Pinpoint the cell where the given text exists, returning its [x, y] midpoint coordinate. 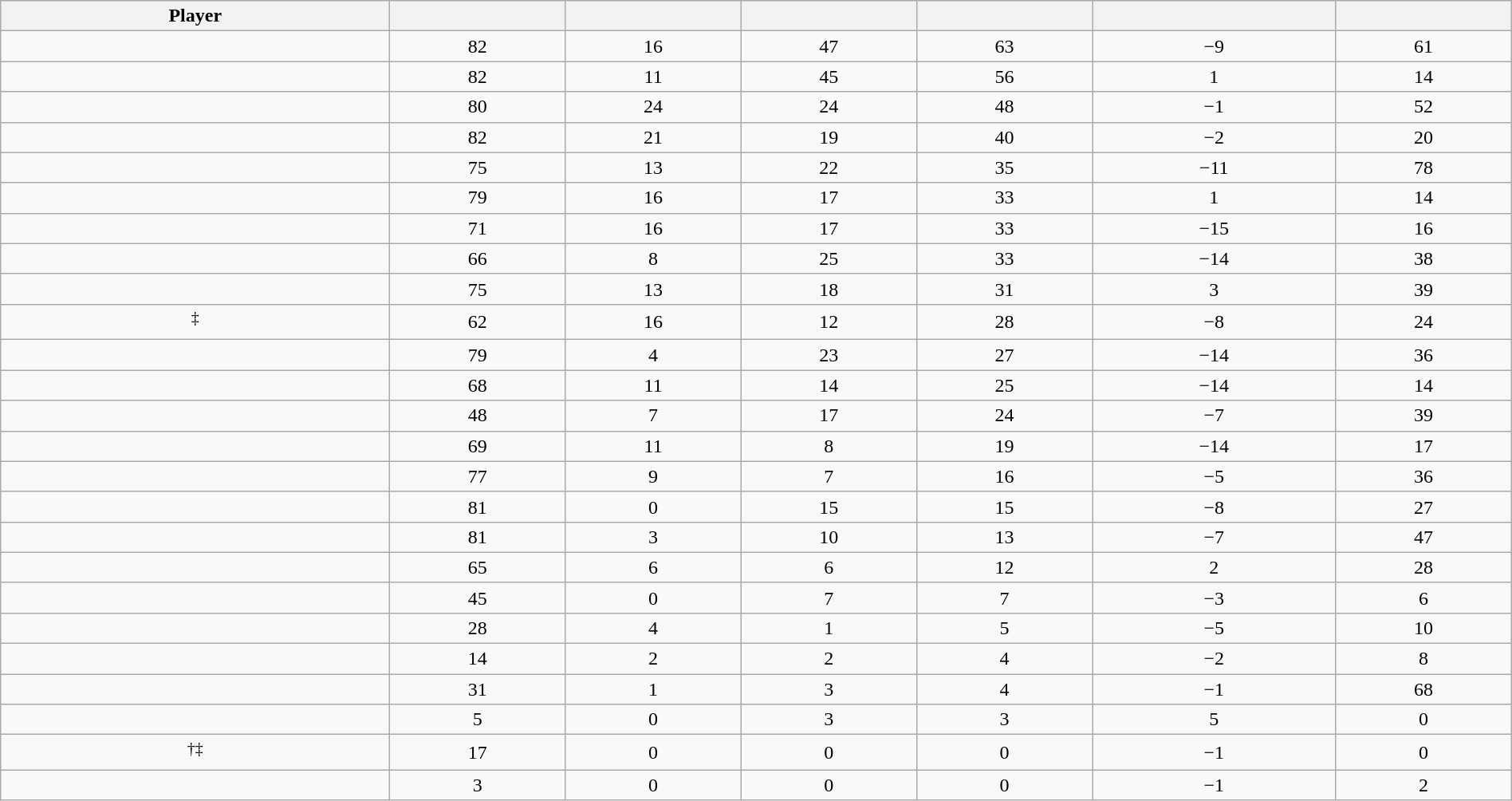
†‡ [195, 753]
61 [1423, 46]
−3 [1214, 598]
65 [478, 567]
23 [829, 355]
21 [653, 137]
Player [195, 16]
40 [1004, 137]
78 [1423, 168]
−15 [1214, 228]
77 [478, 476]
69 [478, 446]
80 [478, 107]
−9 [1214, 46]
22 [829, 168]
20 [1423, 137]
‡ [195, 322]
62 [478, 322]
66 [478, 258]
38 [1423, 258]
71 [478, 228]
9 [653, 476]
−11 [1214, 168]
35 [1004, 168]
56 [1004, 77]
52 [1423, 107]
63 [1004, 46]
18 [829, 289]
